From the cell containing the given text, extract its center point as (X, Y) coordinate. 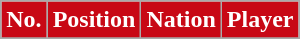
Nation (181, 20)
No. (24, 20)
Player (260, 20)
Position (94, 20)
